Find where the given text appears and provide that cell's center as [x, y] coordinate. 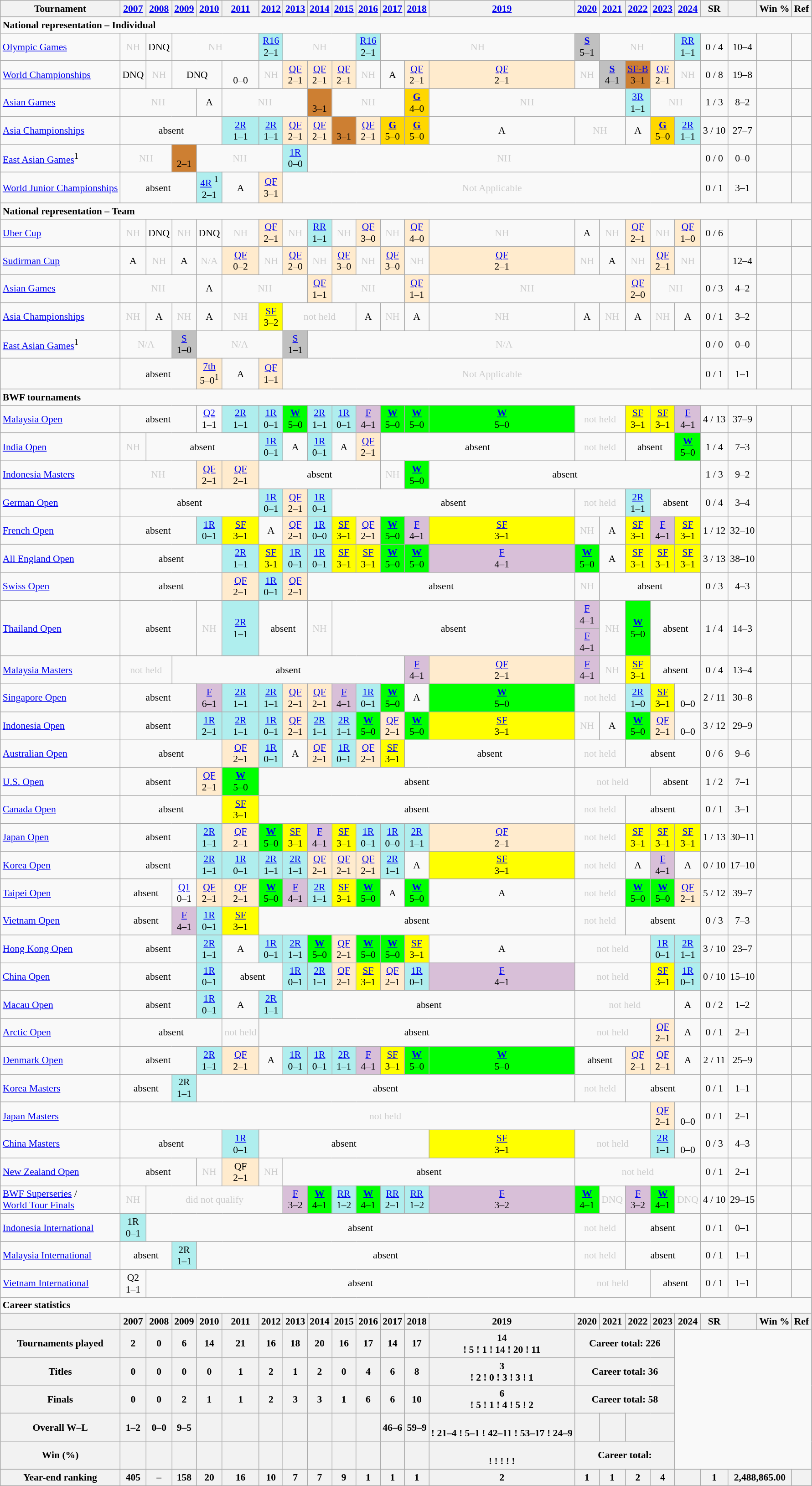
F6–1 [209, 698]
Malaysia Open [60, 420]
4R 12–1 [209, 188]
9 [344, 1477]
59–9 [417, 1428]
9–6 [742, 753]
China Open [60, 977]
S4–1 [612, 75]
– [159, 1477]
QF0–2 [240, 261]
World Junior Championships [60, 188]
S1–0 [184, 345]
9–2 [742, 475]
Korea Masters [60, 1088]
37–9 [742, 420]
158 [184, 1477]
27–7 [742, 130]
Malaysia International [60, 1255]
Titles [60, 1372]
Swiss Open [60, 587]
Vietnam Open [60, 921]
Denmark Open [60, 1060]
18 [295, 1344]
Career total: 226 [625, 1344]
RR2–1 [392, 1200]
Indonesia Masters [60, 475]
All England Open [60, 558]
46–6 [392, 1428]
Hong Kong Open [60, 949]
Taipei Open [60, 893]
12–4 [742, 261]
3–4 [742, 503]
30–11 [742, 837]
SF-B3–1 [638, 75]
5 / 12 [714, 893]
1 / 12 [714, 531]
1 / 13 [714, 837]
Finals [60, 1399]
0 / 2 [714, 1004]
10–4 [742, 47]
2,488,865.00 [760, 1477]
4–2 [742, 289]
405 [133, 1477]
Macau Open [60, 1004]
Year-end ranking [60, 1477]
1R2–1 [209, 726]
8 [417, 1372]
3R1–1 [638, 103]
19–8 [742, 75]
S5–1 [587, 47]
China Masters [60, 1144]
QF1–0 [688, 233]
National representation – Team [406, 211]
29–9 [742, 726]
Japan Masters [60, 1117]
Australian Open [60, 753]
17–10 [742, 866]
3 / 12 [714, 726]
7th5–01 [209, 374]
4 / 10 [714, 1200]
G4–0 [417, 103]
30–8 [742, 698]
Tournaments played [60, 1344]
Canada Open [60, 809]
38–10 [742, 558]
3–2 [742, 317]
29–15 [742, 1200]
Olympic Games [60, 47]
4 / 13 [714, 420]
7–1 [742, 782]
National representation – Individual [406, 25]
Career statistics [406, 1306]
Singapore Open [60, 698]
39–7 [742, 893]
SF3-1 [271, 558]
Indonesia International [60, 1228]
Win (%) [60, 1455]
9–5 [184, 1428]
Uber Cup [60, 233]
1 / 2 [714, 782]
Career total: [625, 1455]
did not qualify [214, 1200]
SF3–2 [271, 317]
New Zealand Open [60, 1172]
Sudirman Cup [60, 261]
French Open [60, 531]
8–2 [742, 103]
BWF Superseries /World Tour Finals [60, 1200]
23–7 [742, 949]
6! 5 ! 1 ! 4 ! 5 ! 2 [502, 1399]
Vietnam International [60, 1283]
! 21–4 ! 5–1 ! 42–11 ! 53–17 ! 24–9 [502, 1428]
S1–1 [295, 345]
Indonesia Open [60, 726]
13–4 [742, 670]
Overall W–L [60, 1428]
Career total: 36 [625, 1372]
14–3 [742, 628]
QF4–0 [417, 233]
32–10 [742, 531]
World Championships [60, 75]
21 [240, 1344]
Q10–1 [184, 893]
! ! ! ! ! [502, 1455]
German Open [60, 503]
14! 5 ! 1 ! 14 ! 20 ! 11 [502, 1344]
Korea Open [60, 866]
BWF tournaments [406, 397]
Tournament [60, 9]
Japan Open [60, 837]
QF3–1 [271, 188]
Career total: 58 [625, 1399]
3 / 13 [714, 558]
0–1 [742, 1228]
2R1–0 [638, 698]
India Open [60, 447]
Arctic Open [60, 1033]
U.S. Open [60, 782]
15–10 [742, 977]
0 / 8 [714, 75]
25–9 [742, 1060]
3! 2 ! 0 ! 3 ! 3 ! 1 [502, 1372]
Malaysia Masters [60, 670]
Thailand Open [60, 628]
